Scan for the cell matching the given text and deliver its [x, y] coordinate at center. 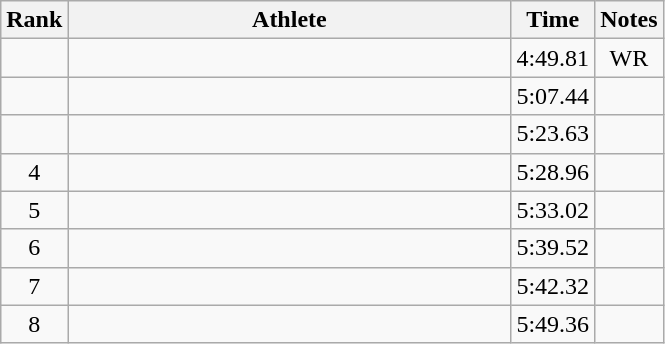
5:42.32 [553, 286]
5 [34, 210]
5:07.44 [553, 96]
6 [34, 248]
Rank [34, 20]
Athlete [290, 20]
5:39.52 [553, 248]
5:23.63 [553, 134]
5:28.96 [553, 172]
8 [34, 324]
Notes [629, 20]
5:33.02 [553, 210]
5:49.36 [553, 324]
Time [553, 20]
WR [629, 58]
4 [34, 172]
7 [34, 286]
4:49.81 [553, 58]
